Scan for the cell matching the given text and deliver its (X, Y) coordinate at center. 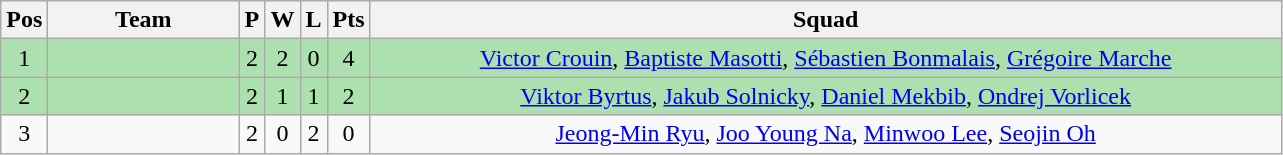
Victor Crouin, Baptiste Masotti, Sébastien Bonmalais, Grégoire Marche (826, 58)
Pos (24, 20)
Viktor Byrtus, Jakub Solnicky, Daniel Mekbib, Ondrej Vorlicek (826, 96)
L (314, 20)
3 (24, 134)
P (252, 20)
W (282, 20)
Pts (348, 20)
Team (144, 20)
Squad (826, 20)
4 (348, 58)
Jeong-Min Ryu, Joo Young Na, Minwoo Lee, Seojin Oh (826, 134)
